Identify which cell holds the provided text, then report its [x, y] central coordinate. 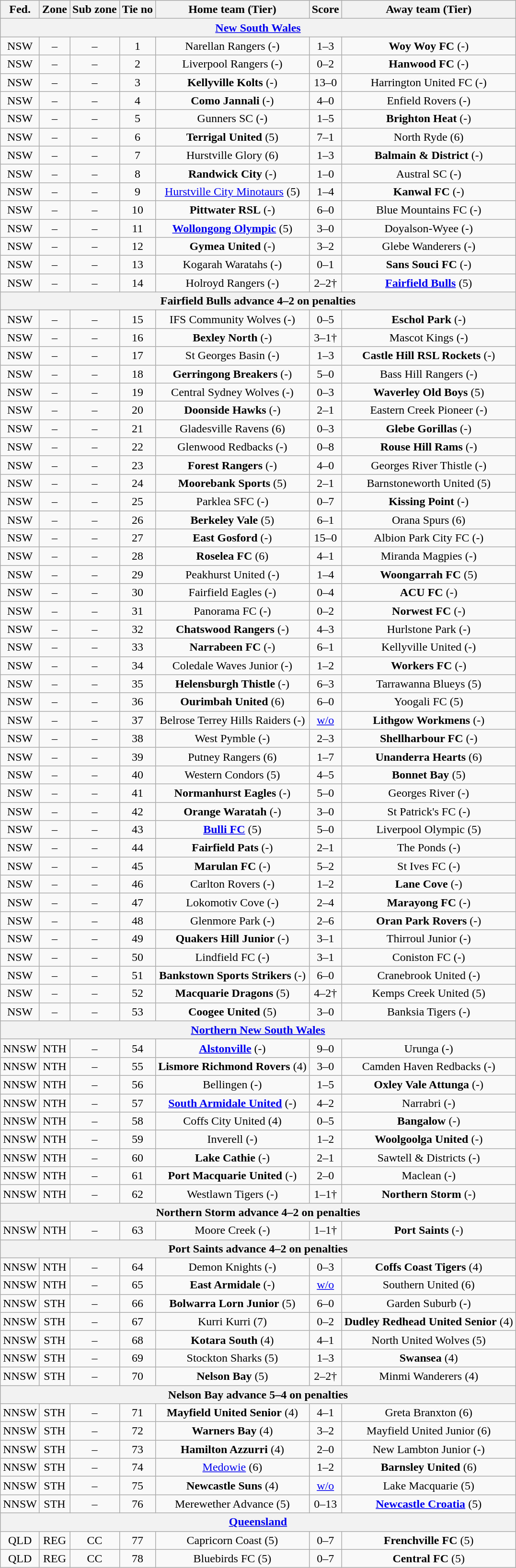
15–0 [325, 538]
Woolgoolga United (-) [428, 1139]
13 [137, 265]
67 [137, 1321]
33 [137, 647]
19 [137, 392]
31 [137, 611]
72 [137, 1431]
4–3 [325, 629]
25 [137, 501]
27 [137, 538]
Helensburgh Thistle (-) [233, 684]
71 [137, 1413]
Albion Park City FC (-) [428, 538]
East Gosford (-) [233, 538]
Quakers Hill Junior (-) [233, 939]
66 [137, 1303]
Putney Rangers (6) [233, 756]
45 [137, 866]
Central FC (5) [428, 1558]
Doyalson-Wyee (-) [428, 228]
Port Saints advance 4–2 on penalties [258, 1249]
68 [137, 1340]
40 [137, 775]
Rouse Hill Rams (-) [428, 447]
Fairfield Pats (-) [233, 848]
56 [137, 1084]
Central Sydney Wolves (-) [233, 392]
7–1 [325, 137]
1–7 [325, 756]
North Ryde (6) [428, 137]
Southern United (6) [428, 1285]
Hurstville City Minotaurs (5) [233, 192]
77 [137, 1540]
Waverley Old Boys (5) [428, 392]
37 [137, 720]
34 [137, 666]
Como Jannali (-) [233, 101]
Roselea FC (6) [233, 556]
Brighton Heat (-) [428, 119]
Bellingen (-) [233, 1084]
13–0 [325, 82]
Hanwood FC (-) [428, 64]
61 [137, 1176]
East Armidale (-) [233, 1285]
0–1 [325, 265]
74 [137, 1467]
Demon Knights (-) [233, 1267]
Gerringong Breakers (-) [233, 374]
17 [137, 356]
Garden Suburb (-) [428, 1303]
Coogee United (5) [233, 1012]
Normanhurst Eagles (-) [233, 793]
New South Wales [258, 28]
14 [137, 283]
0–13 [325, 1504]
Wollongong Olympic (5) [233, 228]
Sawtell & Districts (-) [428, 1158]
Berkeley Vale (5) [233, 519]
ACU FC (-) [428, 593]
West Pymble (-) [233, 738]
Coffs City United (4) [233, 1121]
Gunners SC (-) [233, 119]
Shellharbour FC (-) [428, 738]
Narrabri (-) [428, 1103]
Peakhurst United (-) [233, 575]
Lane Cove (-) [428, 884]
60 [137, 1158]
Workers FC (-) [428, 666]
Northern New South Wales [258, 1030]
6 [137, 137]
9 [137, 192]
44 [137, 848]
Stockton Sharks (5) [233, 1358]
Narrabeen FC (-) [233, 647]
Glenmore Park (-) [233, 921]
Bulli FC (5) [233, 830]
Dudley Redhead United Senior (4) [428, 1321]
Home team (Tier) [233, 10]
2–3 [325, 738]
Glebe Wanderers (-) [428, 247]
Urunga (-) [428, 1048]
Away team (Tier) [428, 10]
65 [137, 1285]
Kanwal FC (-) [428, 192]
16 [137, 338]
Marayong FC (-) [428, 902]
Tarrawanna Blueys (5) [428, 684]
32 [137, 629]
Coffs Coast Tigers (4) [428, 1267]
St Ives FC (-) [428, 866]
Mascot Kings (-) [428, 338]
8 [137, 173]
38 [137, 738]
Gymea United (-) [233, 247]
Coledale Waves Junior (-) [233, 666]
Parklea SFC (-) [233, 501]
50 [137, 957]
St Georges Basin (-) [233, 356]
Terrigal United (5) [233, 137]
Kissing Point (-) [428, 501]
15 [137, 319]
2–4 [325, 902]
Lindfield FC (-) [233, 957]
Nelson Bay (5) [233, 1376]
Fed. [20, 10]
Bass Hill Rangers (-) [428, 374]
Lismore Richmond Rovers (4) [233, 1066]
Camden Haven Redbacks (-) [428, 1066]
Lake Macquarie (5) [428, 1486]
49 [137, 939]
Newcastle Croatia (5) [428, 1504]
1–0 [325, 173]
Marulan FC (-) [233, 866]
Unanderra Hearts (6) [428, 756]
Bluebirds FC (5) [233, 1558]
Port Saints (-) [428, 1230]
Port Macquarie United (-) [233, 1176]
70 [137, 1376]
Orana Spurs (6) [428, 519]
2 [137, 64]
Bolwarra Lorn Junior (5) [233, 1303]
Ourimbah United (6) [233, 702]
Moorebank Sports (5) [233, 483]
Westlawn Tigers (-) [233, 1194]
62 [137, 1194]
Pittwater RSL (-) [233, 210]
3 [137, 82]
58 [137, 1121]
11 [137, 228]
53 [137, 1012]
Northern Storm advance 4–2 on penalties [258, 1212]
Bexley North (-) [233, 338]
Forest Rangers (-) [233, 465]
69 [137, 1358]
4 [137, 101]
Glebe Gorillas (-) [428, 429]
Kotara South (4) [233, 1340]
Liverpool Olympic (5) [428, 830]
18 [137, 374]
48 [137, 921]
Gladesville Ravens (6) [233, 429]
9–0 [325, 1048]
Norwest FC (-) [428, 611]
Kellyville United (-) [428, 647]
Mayfield United Senior (4) [233, 1413]
75 [137, 1486]
0–4 [325, 593]
Banksia Tigers (-) [428, 1012]
28 [137, 556]
Eastern Creek Pioneer (-) [428, 410]
Fairfield Bulls (5) [428, 283]
Sub zone [95, 10]
Harrington United FC (-) [428, 82]
Mayfield United Junior (6) [428, 1431]
Oxley Vale Attunga (-) [428, 1084]
4–2† [325, 993]
Frenchville FC (5) [428, 1540]
35 [137, 684]
76 [137, 1504]
21 [137, 429]
3–1† [325, 338]
Bonnet Bay (5) [428, 775]
Barnsley United (6) [428, 1467]
36 [137, 702]
Minmi Wanderers (4) [428, 1376]
Score [325, 10]
Fairfield Bulls advance 4–2 on penalties [258, 301]
Balmain & District (-) [428, 155]
24 [137, 483]
29 [137, 575]
12 [137, 247]
42 [137, 812]
7 [137, 155]
Blue Mountains FC (-) [428, 210]
Queensland [258, 1522]
IFS Community Wolves (-) [233, 319]
Panorama FC (-) [233, 611]
10 [137, 210]
Fairfield Eagles (-) [233, 593]
52 [137, 993]
64 [137, 1267]
Bankstown Sports Strikers (-) [233, 975]
North United Wolves (5) [428, 1340]
Oran Park Rovers (-) [428, 921]
Carlton Rovers (-) [233, 884]
Holroyd Rangers (-) [233, 283]
39 [137, 756]
41 [137, 793]
23 [137, 465]
Maclean (-) [428, 1176]
Belrose Terrey Hills Raiders (-) [233, 720]
Zone [55, 10]
New Lambton Junior (-) [428, 1449]
Merewether Advance (5) [233, 1504]
Lithgow Workmens (-) [428, 720]
Woy Woy FC (-) [428, 46]
0–8 [325, 447]
St Patrick's FC (-) [428, 812]
Hurstville Glory (6) [233, 155]
Narellan Rangers (-) [233, 46]
Georges River (-) [428, 793]
Kemps Creek United (5) [428, 993]
Liverpool Rangers (-) [233, 64]
47 [137, 902]
Yoogali FC (5) [428, 702]
26 [137, 519]
5 [137, 119]
Doonside Hawks (-) [233, 410]
55 [137, 1066]
Moore Creek (-) [233, 1230]
73 [137, 1449]
Eschol Park (-) [428, 319]
Cranebrook United (-) [428, 975]
22 [137, 447]
Inverell (-) [233, 1139]
Bangalow (-) [428, 1121]
Nelson Bay advance 5–4 on penalties [258, 1395]
Kurri Kurri (7) [233, 1321]
Hamilton Azzurri (4) [233, 1449]
Miranda Magpies (-) [428, 556]
5–2 [325, 866]
South Armidale United (-) [233, 1103]
Medowie (6) [233, 1467]
Lokomotiv Cove (-) [233, 902]
51 [137, 975]
Swansea (4) [428, 1358]
4–5 [325, 775]
Chatswood Rangers (-) [233, 629]
Kogarah Waratahs (-) [233, 265]
Warners Bay (4) [233, 1431]
59 [137, 1139]
Capricorn Coast (5) [233, 1540]
Glenwood Redbacks (-) [233, 447]
Western Condors (5) [233, 775]
Austral SC (-) [428, 173]
Woongarrah FC (5) [428, 575]
Georges River Thistle (-) [428, 465]
The Ponds (-) [428, 848]
6–3 [325, 684]
Randwick City (-) [233, 173]
Sans Souci FC (-) [428, 265]
Orange Waratah (-) [233, 812]
57 [137, 1103]
63 [137, 1230]
Castle Hill RSL Rockets (-) [428, 356]
54 [137, 1048]
Thirroul Junior (-) [428, 939]
43 [137, 830]
46 [137, 884]
78 [137, 1558]
Lake Cathie (-) [233, 1158]
Alstonville (-) [233, 1048]
Kellyville Kolts (-) [233, 82]
4–2 [325, 1103]
2–6 [325, 921]
Tie no [137, 10]
Newcastle Suns (4) [233, 1486]
Hurlstone Park (-) [428, 629]
30 [137, 593]
1 [137, 46]
Coniston FC (-) [428, 957]
20 [137, 410]
Macquarie Dragons (5) [233, 993]
Northern Storm (-) [428, 1194]
Barnstoneworth United (5) [428, 483]
Greta Branxton (6) [428, 1413]
Enfield Rovers (-) [428, 101]
